Extract the [x, y] coordinate from the center of the cell holding the provided text.  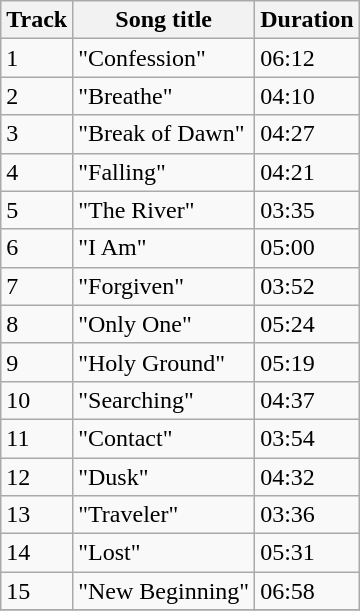
04:37 [307, 400]
Duration [307, 20]
03:36 [307, 515]
"I Am" [164, 248]
"Dusk" [164, 477]
"New Beginning" [164, 591]
06:58 [307, 591]
"Holy Ground" [164, 362]
03:54 [307, 438]
13 [37, 515]
04:27 [307, 134]
05:24 [307, 324]
"The River" [164, 210]
6 [37, 248]
"Only One" [164, 324]
"Breathe" [164, 96]
"Break of Dawn" [164, 134]
Song title [164, 20]
03:52 [307, 286]
"Falling" [164, 172]
10 [37, 400]
"Searching" [164, 400]
1 [37, 58]
9 [37, 362]
"Contact" [164, 438]
Track [37, 20]
14 [37, 553]
04:21 [307, 172]
"Traveler" [164, 515]
05:19 [307, 362]
03:35 [307, 210]
04:10 [307, 96]
05:31 [307, 553]
"Forgiven" [164, 286]
8 [37, 324]
"Lost" [164, 553]
11 [37, 438]
3 [37, 134]
4 [37, 172]
15 [37, 591]
7 [37, 286]
06:12 [307, 58]
2 [37, 96]
"Confession" [164, 58]
5 [37, 210]
04:32 [307, 477]
12 [37, 477]
05:00 [307, 248]
